Pinpoint the cell where the given text exists, returning its (x, y) midpoint coordinate. 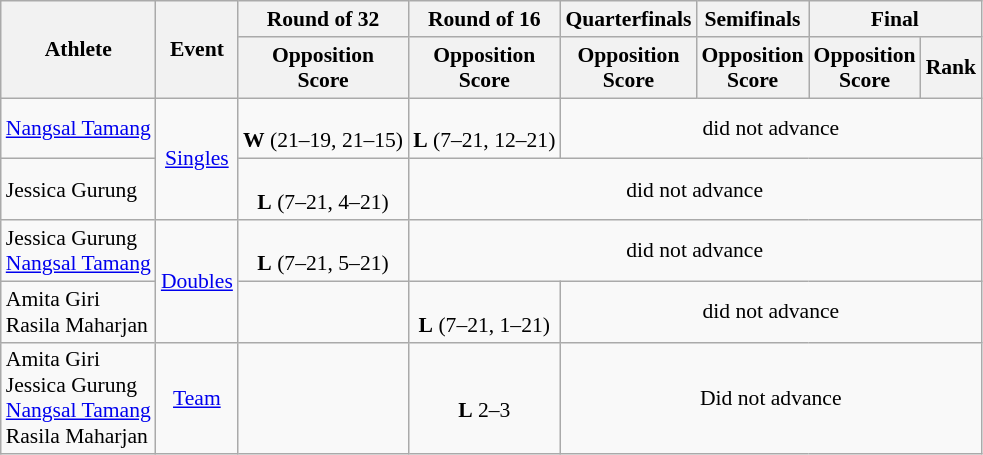
L 2–3 (484, 398)
Doubles (197, 281)
L (7–21, 1–21) (484, 312)
Final (896, 19)
Athlete (78, 50)
L (7–21, 4–21) (323, 190)
Amita Giri Rasila Maharjan (78, 312)
Singles (197, 159)
W (21–19, 21–15) (323, 128)
Did not advance (770, 398)
L (7–21, 5–21) (323, 250)
Round of 32 (323, 19)
Jessica Gurung (78, 190)
Amita Giri Jessica Gurung Nangsal Tamang Rasila Maharjan (78, 398)
Quarterfinals (628, 19)
Event (197, 50)
Rank (952, 68)
Round of 16 (484, 19)
Jessica Gurung Nangsal Tamang (78, 250)
Team (197, 398)
Nangsal Tamang (78, 128)
Semifinals (752, 19)
L (7–21, 12–21) (484, 128)
